Output the (X, Y) coordinate of the center of the cell containing the given text.  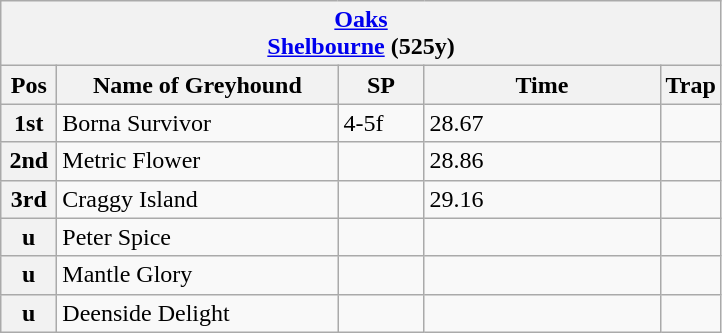
Mantle Glory (198, 275)
Trap (690, 85)
Pos (29, 85)
Metric Flower (198, 161)
Oaks Shelbourne (525y) (362, 34)
28.67 (542, 123)
29.16 (542, 199)
4-5f (381, 123)
2nd (29, 161)
Time (542, 85)
28.86 (542, 161)
Peter Spice (198, 237)
3rd (29, 199)
Borna Survivor (198, 123)
1st (29, 123)
SP (381, 85)
Deenside Delight (198, 313)
Name of Greyhound (198, 85)
Craggy Island (198, 199)
